Return the [x, y] coordinate for the center point of the cell that contains the specified text.  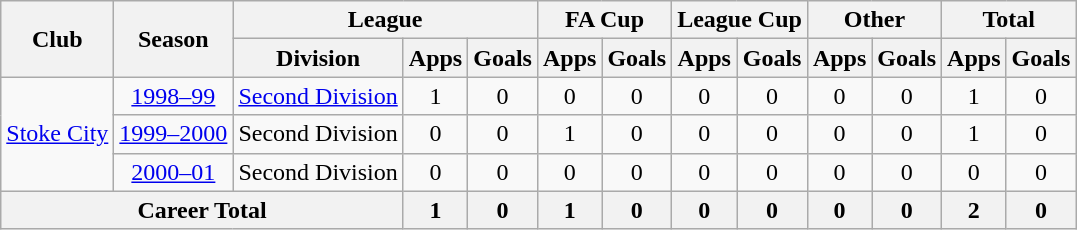
League Cup [740, 20]
Club [58, 39]
FA Cup [604, 20]
Career Total [202, 210]
Division [318, 58]
Total [1009, 20]
1999–2000 [174, 134]
2000–01 [174, 172]
Season [174, 39]
1998–99 [174, 96]
Other [874, 20]
Stoke City [58, 134]
League [386, 20]
2 [974, 210]
